Extract the (X, Y) coordinate from the center of the cell holding the provided text.  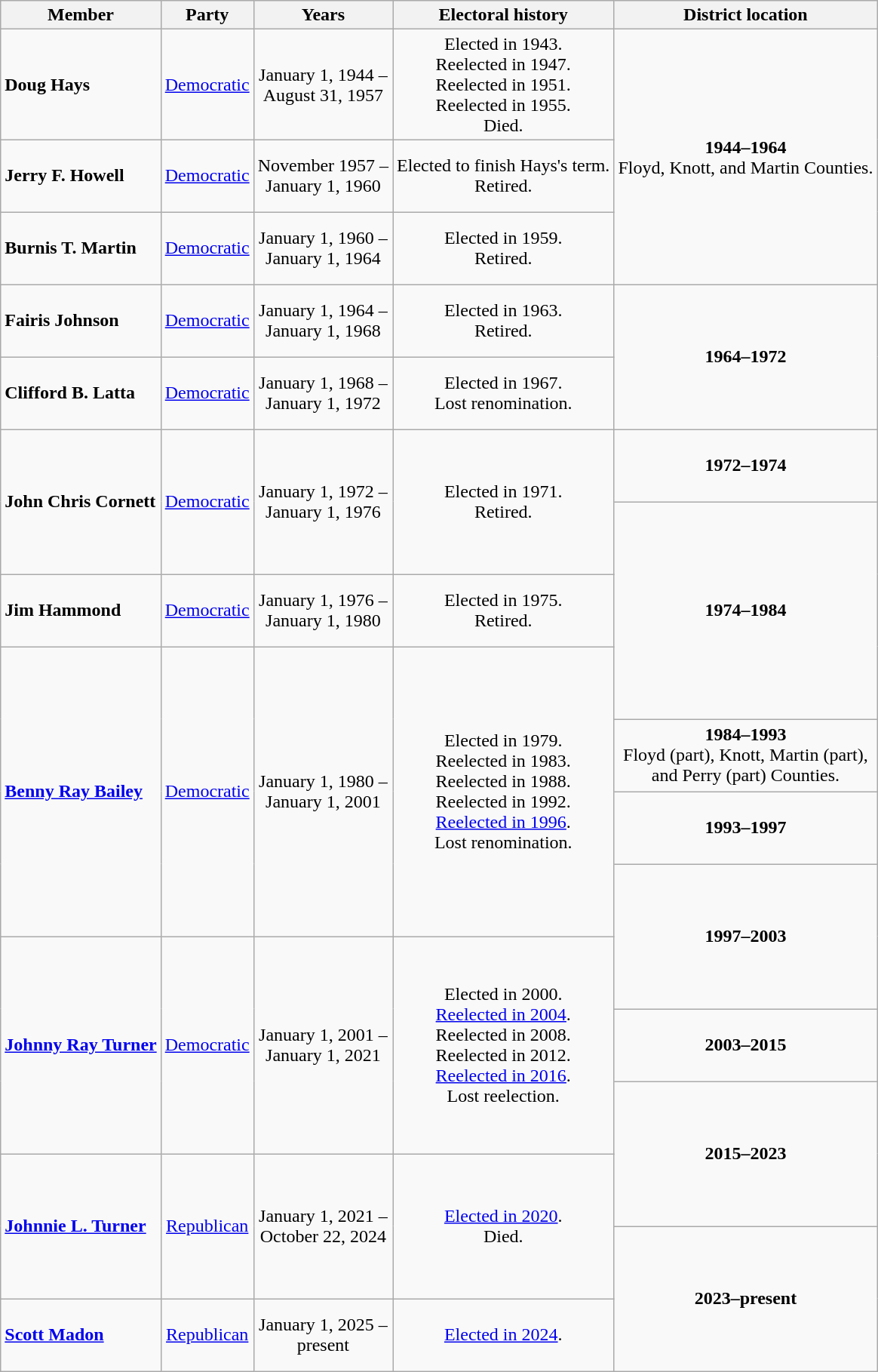
January 1, 2021 –October 22, 2024 (323, 1226)
1997–2003 (745, 937)
2015–2023 (745, 1154)
1972–1974 (745, 466)
January 1, 1976 –January 1, 1980 (323, 611)
Elected in 1959.Retired. (504, 248)
Burnis T. Martin (81, 248)
1944–1964Floyd, Knott, and Martin Counties. (745, 157)
Electoral history (504, 15)
January 1, 1960 –January 1, 1964 (323, 248)
Elected in 1943.Reelected in 1947.Reelected in 1951.Reelected in 1955.Died. (504, 85)
2003–2015 (745, 1045)
Fairis Johnson (81, 321)
Elected in 2000.Reelected in 2004.Reelected in 2008.Reelected in 2012.Reelected in 2016.Lost reelection. (504, 1045)
Elected in 1971.Retired. (504, 502)
1974–1984 (745, 611)
Elected in 1979.Reelected in 1983.Reelected in 1988.Reelected in 1992.Reelected in 1996.Lost renomination. (504, 792)
John Chris Cornett (81, 502)
January 1, 1944 –August 31, 1957 (323, 85)
Elected in 1967.Lost renomination. (504, 393)
January 1, 2025 –present (323, 1335)
January 1, 1972 –January 1, 1976 (323, 502)
Elected in 2020.Died. (504, 1226)
January 1, 1968 –January 1, 1972 (323, 393)
Member (81, 15)
Party (207, 15)
Jerry F. Howell (81, 176)
1964–1972 (745, 357)
November 1957 –January 1, 1960 (323, 176)
Years (323, 15)
January 1, 1964 –January 1, 1968 (323, 321)
Clifford B. Latta (81, 393)
Elected in 2024. (504, 1335)
Jim Hammond (81, 611)
Elected in 1975.Retired. (504, 611)
January 1, 1980 –January 1, 2001 (323, 792)
January 1, 2001 –January 1, 2021 (323, 1045)
District location (745, 15)
Elected in 1963.Retired. (504, 321)
Johnny Ray Turner (81, 1045)
Scott Madon (81, 1335)
1993–1997 (745, 828)
Elected to finish Hays's term.Retired. (504, 176)
Doug Hays (81, 85)
2023–present (745, 1299)
1984–1993Floyd (part), Knott, Martin (part),and Perry (part) Counties. (745, 755)
Benny Ray Bailey (81, 792)
Johnnie L. Turner (81, 1226)
